Output the (X, Y) coordinate of the center of the cell containing the given text.  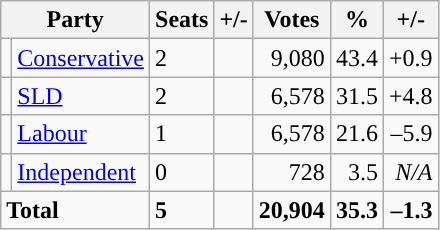
43.4 (356, 58)
Seats (182, 20)
Party (76, 20)
Conservative (81, 58)
Independent (81, 172)
20,904 (292, 210)
35.3 (356, 210)
–1.3 (410, 210)
N/A (410, 172)
Total (76, 210)
Labour (81, 134)
31.5 (356, 96)
21.6 (356, 134)
% (356, 20)
+4.8 (410, 96)
1 (182, 134)
–5.9 (410, 134)
Votes (292, 20)
0 (182, 172)
+0.9 (410, 58)
3.5 (356, 172)
5 (182, 210)
9,080 (292, 58)
SLD (81, 96)
728 (292, 172)
